Return (X, Y) of the center of cell containing provided text 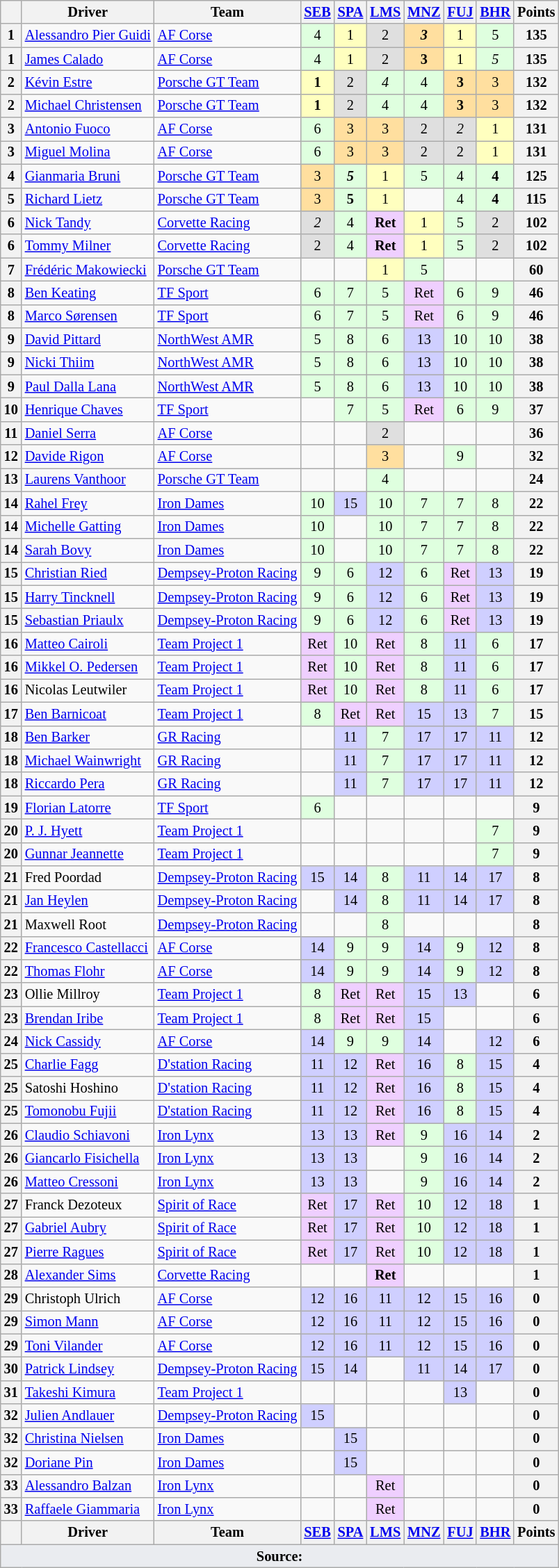
Doriane Pin (88, 1462)
Toni Vilander (88, 1346)
Ben Barker (88, 737)
Henrique Chaves (88, 409)
Nicolas Leutwiler (88, 690)
Alessandro Pier Guidi (88, 35)
Davide Rigon (88, 457)
Gabriel Aubry (88, 1228)
Thomas Flohr (88, 971)
Alexander Sims (88, 1275)
Antonio Fuoco (88, 129)
Richard Lietz (88, 199)
60 (536, 270)
Christoph Ulrich (88, 1298)
Christina Nielsen (88, 1439)
David Pittard (88, 340)
Fred Poordad (88, 878)
30 (11, 1369)
Paul Dalla Lana (88, 386)
Tomonobu Fujii (88, 1111)
Raffaele Giammaria (88, 1509)
Maxwell Root (88, 924)
28 (11, 1275)
Ollie Millroy (88, 995)
Frédéric Makowiecki (88, 270)
Sebastian Priaulx (88, 620)
36 (536, 433)
Riccardo Pera (88, 784)
Kévin Estre (88, 82)
James Calado (88, 59)
125 (536, 176)
Rahel Frey (88, 503)
Julien Andlauer (88, 1416)
Tommy Milner (88, 246)
P. J. Hyett (88, 831)
Marco Sørensen (88, 316)
Michelle Gatting (88, 527)
Brendan Iribe (88, 1018)
Jan Heylen (88, 901)
Patrick Lindsey (88, 1369)
Miguel Molina (88, 152)
Nick Cassidy (88, 1041)
Michael Christensen (88, 106)
115 (536, 199)
Nick Tandy (88, 222)
Satoshi Hoshino (88, 1088)
Mikkel O. Pedersen (88, 667)
Matteo Cairoli (88, 644)
Daniel Serra (88, 433)
Pierre Ragues (88, 1252)
Laurens Vanthoor (88, 480)
Florian Latorre (88, 808)
Alessandro Balzan (88, 1486)
Sarah Bovy (88, 550)
Gunnar Jeannette (88, 854)
Charlie Fagg (88, 1065)
Christian Ried (88, 573)
Takeshi Kimura (88, 1392)
Gianmaria Bruni (88, 176)
Michael Wainwright (88, 760)
Francesco Castellacci (88, 948)
Ben Barnicoat (88, 714)
Harry Tincknell (88, 597)
Franck Dezoteux (88, 1205)
Nicki Thiim (88, 363)
37 (536, 409)
Matteo Cressoni (88, 1182)
Simon Mann (88, 1322)
Ben Keating (88, 293)
Source: (279, 1556)
31 (11, 1392)
Claudio Schiavoni (88, 1135)
Giancarlo Fisichella (88, 1159)
